Locate the cell with the specified text and output its (x, y) center coordinate. 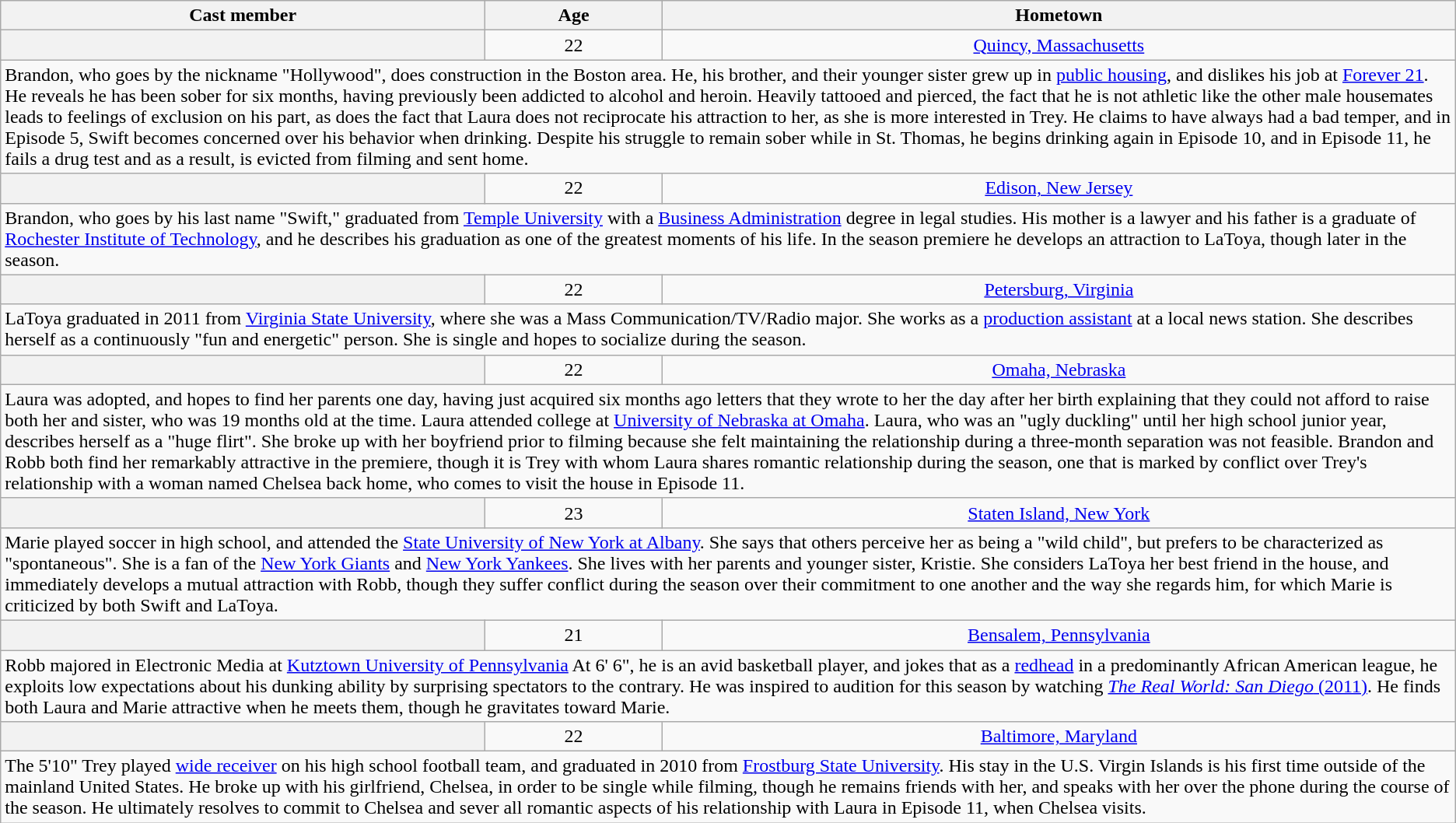
21 (574, 635)
Staten Island, New York (1059, 513)
Quincy, Massachusetts (1059, 45)
23 (574, 513)
Baltimore, Maryland (1059, 737)
Petersburg, Virginia (1059, 289)
Omaha, Nebraska (1059, 369)
Edison, New Jersey (1059, 188)
Bensalem, Pennsylvania (1059, 635)
Hometown (1059, 16)
Cast member (243, 16)
Age (574, 16)
